Capture the cell that displays the provided text and extract its (x, y) central coordinate. 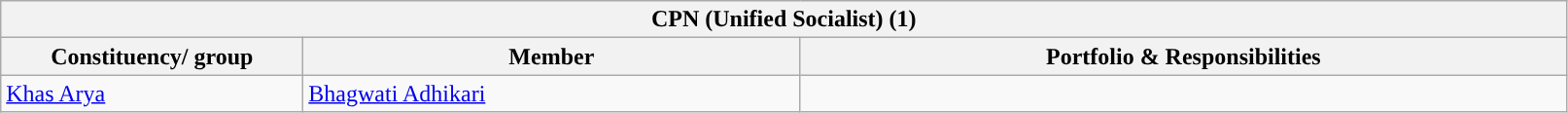
Bhagwati Adhikari (552, 94)
CPN (Unified Socialist) (1) (784, 19)
Khas Arya (152, 94)
Constituency/ group (152, 56)
Member (552, 56)
Portfolio & Responsibilities (1184, 56)
